Identify which cell holds the provided text, then report its [x, y] central coordinate. 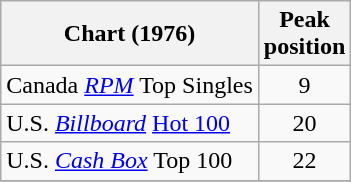
Chart (1976) [130, 34]
20 [304, 123]
Canada RPM Top Singles [130, 85]
U.S. Billboard Hot 100 [130, 123]
U.S. Cash Box Top 100 [130, 161]
22 [304, 161]
9 [304, 85]
Peakposition [304, 34]
